Extract the [x, y] coordinate from the center of the cell holding the provided text.  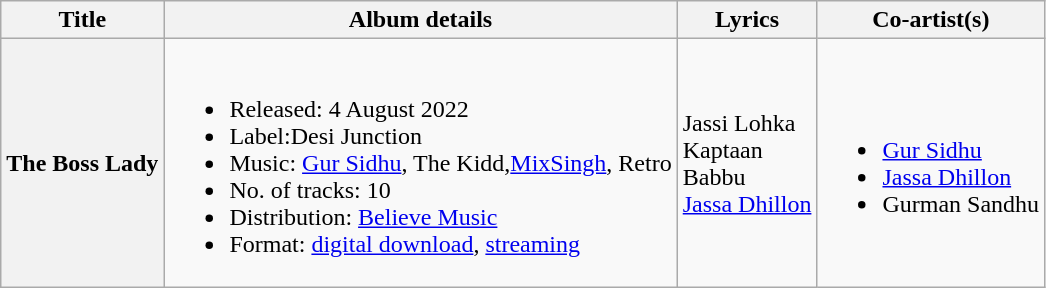
Title [82, 20]
Lyrics [747, 20]
The Boss Lady [82, 163]
Co-artist(s) [931, 20]
Jassi LohkaKaptaanBabbuJassa Dhillon [747, 163]
Album details [420, 20]
Gur SidhuJassa DhillonGurman Sandhu [931, 163]
